Return the (x, y) coordinate for the center point of the cell that contains the specified text.  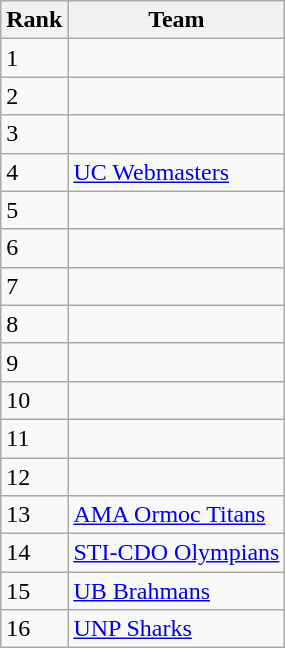
AMA Ormoc Titans (176, 515)
4 (34, 172)
13 (34, 515)
Rank (34, 20)
6 (34, 248)
STI-CDO Olympians (176, 553)
1 (34, 58)
7 (34, 286)
UNP Sharks (176, 629)
12 (34, 477)
16 (34, 629)
10 (34, 400)
Team (176, 20)
8 (34, 324)
3 (34, 134)
2 (34, 96)
UC Webmasters (176, 172)
11 (34, 438)
15 (34, 591)
9 (34, 362)
14 (34, 553)
5 (34, 210)
UB Brahmans (176, 591)
